Capture the cell that displays the provided text and extract its (X, Y) central coordinate. 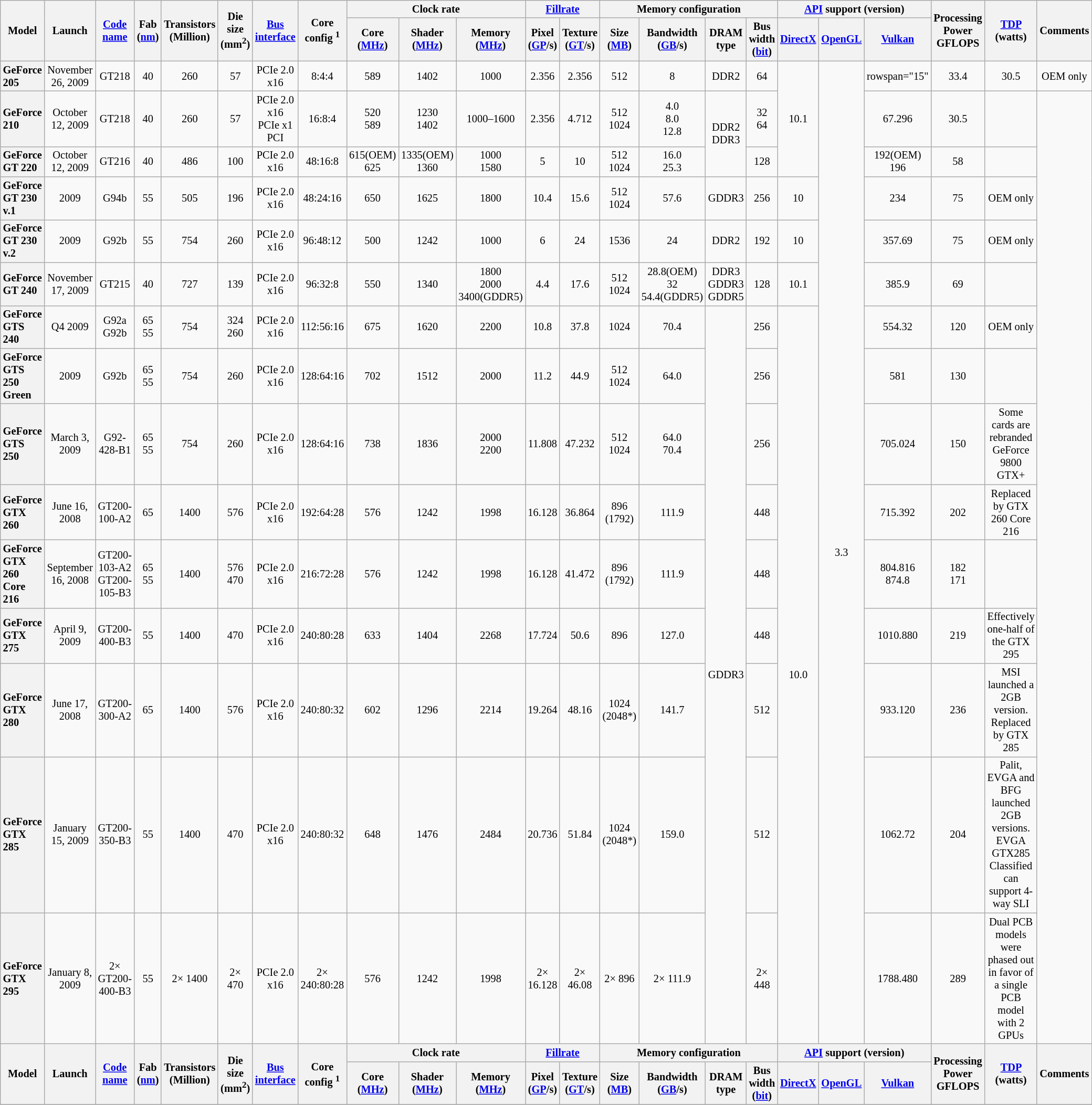
Replaced by GTX 260 Core 216 (1011, 512)
738 (373, 444)
2× 1400 (190, 978)
64.0 (672, 376)
204 (958, 835)
48.16 (580, 710)
1024 (619, 327)
581 (898, 376)
20.736 (543, 835)
33.4 (958, 76)
June 16, 2008 (70, 512)
1476 (427, 835)
4.4 (543, 284)
GeForce GTX 285 (23, 835)
GeForce GTS 250 (23, 444)
GeForce GT 230 v.1 (23, 198)
GeForce GTX 295 (23, 978)
236 (958, 710)
January 8, 2009 (70, 978)
3264 (762, 119)
216:72:28 (322, 574)
127.0 (672, 636)
GT200-103-A2GT200-105-B3 (115, 574)
715.392 (898, 512)
April 9, 2009 (70, 636)
554.32 (898, 327)
2× 470 (235, 978)
1788.480 (898, 978)
602 (373, 710)
2× GT200-400-B3 (115, 978)
51.84 (580, 835)
192(OEM)196 (898, 162)
11.808 (543, 444)
36.864 (580, 512)
520589 (373, 119)
2200 (491, 327)
202 (958, 512)
June 17, 2008 (70, 710)
28.8(OEM)3254.4(GDDR5) (672, 284)
141.7 (672, 710)
GT200-400-B3 (115, 636)
2484 (491, 835)
240:80:28 (322, 636)
16:8:4 (322, 119)
50.6 (580, 636)
96:48:12 (322, 241)
17.724 (543, 636)
1512 (427, 376)
192 (762, 241)
70.4 (672, 327)
58 (958, 162)
2214 (491, 710)
GeForce 210 (23, 119)
2× 16.128 (543, 978)
486 (190, 162)
5 (543, 162)
March 3, 2009 (70, 444)
16.025.3 (672, 162)
2× 46.08 (580, 978)
GT216 (115, 162)
2× 448 (762, 978)
589 (373, 76)
GT200-300-A2 (115, 710)
576470 (235, 574)
DDR3GDDR3GDDR5 (726, 284)
357.69 (898, 241)
GeForce GT 220 (23, 162)
10.8 (543, 327)
1800 (491, 198)
1335(OEM)1360 (427, 162)
G92aG92b (115, 327)
1620 (427, 327)
1296 (427, 710)
1010.880 (898, 636)
44.9 (580, 376)
1402 (427, 76)
Effectively one-half of the GTX 295 (1011, 636)
1340 (427, 284)
505 (190, 198)
Palit, EVGA and BFG launched 2GB versions. EVGA GTX285 Classified can support 4-way SLI (1011, 835)
100 (235, 162)
January 15, 2009 (70, 835)
GeForce GT 240 (23, 284)
1836 (427, 444)
GeForce GTS 250 Green (23, 376)
November 17, 2009 (70, 284)
8 (672, 76)
933.120 (898, 710)
Dual PCB models were phased out in favor of a single PCB model with 2 GPUs (1011, 978)
67.296 (898, 119)
500 (373, 241)
130 (958, 376)
GeForce GTX 280 (23, 710)
112:56:16 (322, 327)
19.264 (543, 710)
GT200-350-B3 (115, 835)
550 (373, 284)
2268 (491, 636)
615(OEM)625 (373, 162)
64.070.4 (672, 444)
47.232 (580, 444)
385.9 (898, 284)
GT215 (115, 284)
1000–1600 (491, 119)
702 (373, 376)
705.024 (898, 444)
675 (373, 327)
3.3 (841, 552)
120 (958, 327)
G92-428-B1 (115, 444)
57.6 (672, 198)
182171 (958, 574)
Some cards are rebranded GeForce 9800 GTX+ (1011, 444)
6 (543, 241)
GeForce GTS 240 (23, 327)
69 (958, 284)
20002200 (491, 444)
234 (898, 198)
1062.72 (898, 835)
324260 (235, 327)
4.08.012.8 (672, 119)
1625 (427, 198)
219 (958, 636)
37.8 (580, 327)
GeForce GTX 260 (23, 512)
rowspan="15" (898, 76)
GeForce GTX 275 (23, 636)
15.6 (580, 198)
PCIe 2.0 x16PCIe x1PCI (275, 119)
289 (958, 978)
150 (958, 444)
8:4:4 (322, 76)
633 (373, 636)
1536 (619, 241)
MSI launched a 2GB version. Replaced by GTX 285 (1011, 710)
2× 896 (619, 978)
GeForce GT 230 v.2 (23, 241)
4.712 (580, 119)
G94b (115, 198)
10.0 (798, 675)
804.816874.8 (898, 574)
10001580 (491, 162)
12301402 (427, 119)
GeForce 205 (23, 76)
September 16, 2008 (70, 574)
159.0 (672, 835)
41.472 (580, 574)
192:64:28 (322, 512)
17.6 (580, 284)
48:24:16 (322, 198)
2× 240:80:28 (322, 978)
1404 (427, 636)
10.4 (543, 198)
GT200-100-A2 (115, 512)
650 (373, 198)
GeForce GTX 260 Core 216 (23, 574)
727 (190, 284)
180020003400(GDDR5) (491, 284)
48:16:8 (322, 162)
DDR2DDR3 (726, 133)
11.2 (543, 376)
64 (762, 76)
2× 111.9 (672, 978)
896 (619, 636)
96:32:8 (322, 284)
196 (235, 198)
November 26, 2009 (70, 76)
Q4 2009 (70, 327)
648 (373, 835)
2000 (491, 376)
139 (235, 284)
